Locate the cell with the specified text and output its (x, y) center coordinate. 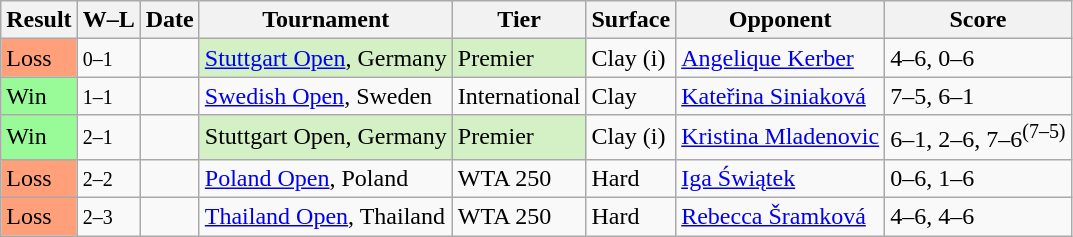
Kristina Mladenovic (780, 138)
Swedish Open, Sweden (326, 96)
1–1 (108, 96)
Clay (631, 96)
Rebecca Šramková (780, 217)
Opponent (780, 20)
Date (170, 20)
6–1, 2–6, 7–6(7–5) (978, 138)
4–6, 0–6 (978, 58)
0–6, 1–6 (978, 178)
International (519, 96)
Tournament (326, 20)
W–L (108, 20)
Thailand Open, Thailand (326, 217)
Angelique Kerber (780, 58)
Score (978, 20)
Iga Świątek (780, 178)
Tier (519, 20)
2–3 (108, 217)
0–1 (108, 58)
Kateřina Siniaková (780, 96)
4–6, 4–6 (978, 217)
Surface (631, 20)
2–2 (108, 178)
2–1 (108, 138)
Poland Open, Poland (326, 178)
7–5, 6–1 (978, 96)
Result (39, 20)
